Detect which cell encompasses the target text, then output its (X, Y) center coordinate. 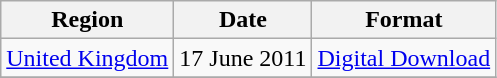
Region (88, 20)
Digital Download (404, 58)
Format (404, 20)
Date (243, 20)
17 June 2011 (243, 58)
United Kingdom (88, 58)
